Capture the cell that displays the provided text and extract its (X, Y) central coordinate. 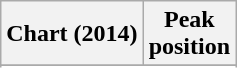
Chart (2014) (72, 34)
Peakposition (189, 34)
